Provide the [x, y] coordinate of the cell's center where the given text is located.  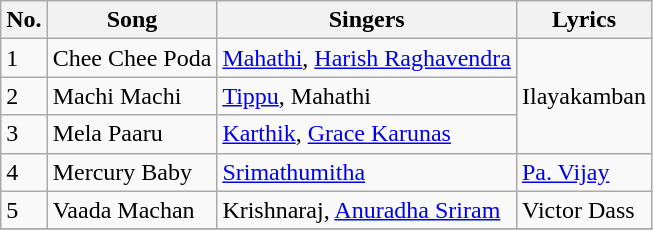
Machi Machi [132, 96]
Mela Paaru [132, 134]
Krishnaraj, Anuradha Sriram [367, 210]
Pa. Vijay [584, 172]
5 [24, 210]
1 [24, 58]
2 [24, 96]
Vaada Machan [132, 210]
Srimathumitha [367, 172]
4 [24, 172]
Tippu, Mahathi [367, 96]
3 [24, 134]
No. [24, 20]
Victor Dass [584, 210]
Mercury Baby [132, 172]
Karthik, Grace Karunas [367, 134]
Ilayakamban [584, 96]
Lyrics [584, 20]
Chee Chee Poda [132, 58]
Singers [367, 20]
Song [132, 20]
Mahathi, Harish Raghavendra [367, 58]
